Pinpoint the cell where the given text exists, returning its (x, y) midpoint coordinate. 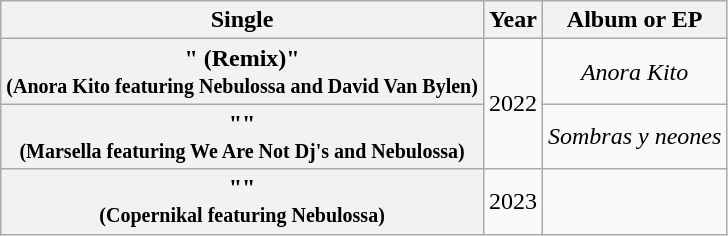
Album or EP (634, 20)
Anora Kito (634, 72)
""(Marsella featuring We Are Not Dj's and Nebulossa) (242, 136)
2023 (512, 202)
2022 (512, 104)
Single (242, 20)
" (Remix)"(Anora Kito featuring Nebulossa and David Van Bylen) (242, 72)
Year (512, 20)
Sombras y neones (634, 136)
""(Copernikal featuring Nebulossa) (242, 202)
